Extract the (X, Y) coordinate from the center of the cell holding the provided text.  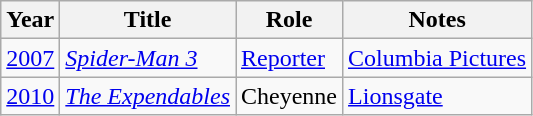
The Expendables (148, 96)
Role (290, 20)
Notes (438, 20)
Columbia Pictures (438, 58)
Title (148, 20)
Spider-Man 3 (148, 58)
2010 (30, 96)
Cheyenne (290, 96)
Lionsgate (438, 96)
Year (30, 20)
Reporter (290, 58)
2007 (30, 58)
